Locate the cell with the specified text and output its [x, y] center coordinate. 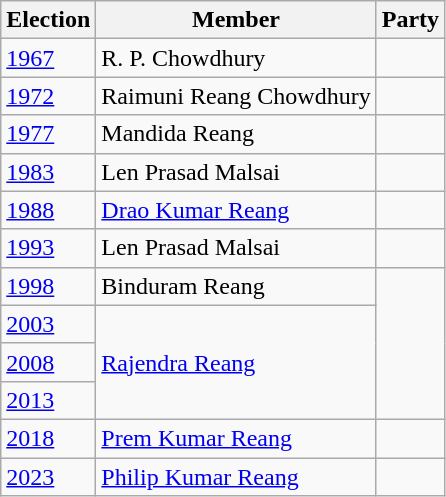
1988 [48, 210]
1977 [48, 134]
1967 [48, 58]
2003 [48, 324]
2013 [48, 400]
1993 [48, 248]
1972 [48, 96]
Election [48, 20]
Drao Kumar Reang [236, 210]
R. P. Chowdhury [236, 58]
Philip Kumar Reang [236, 477]
2018 [48, 438]
1998 [48, 286]
Binduram Reang [236, 286]
Raimuni Reang Chowdhury [236, 96]
1983 [48, 172]
2008 [48, 362]
Party [410, 20]
Member [236, 20]
Mandida Reang [236, 134]
Rajendra Reang [236, 362]
Prem Kumar Reang [236, 438]
2023 [48, 477]
